Search for the cell housing the specified text and yield its [x, y] center coordinate. 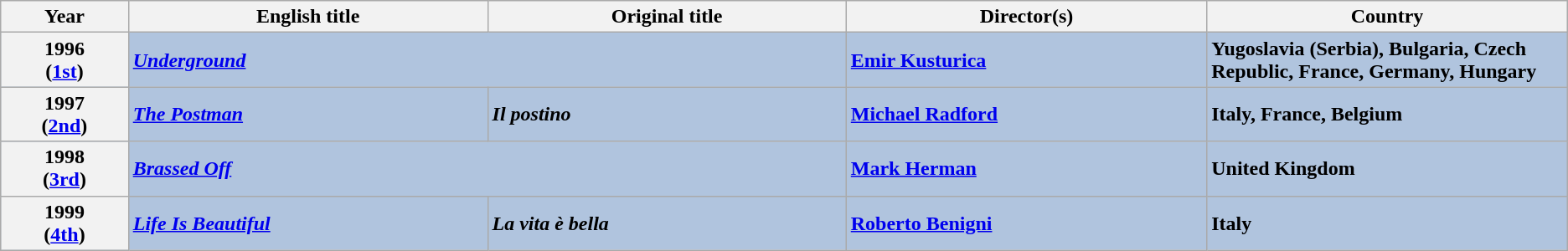
Country [1387, 17]
Director(s) [1026, 17]
Life Is Beautiful [308, 223]
Italy [1387, 223]
The Postman [308, 114]
Il postino [667, 114]
1996(1st) [64, 60]
Michael Radford [1026, 114]
Yugoslavia (Serbia), Bulgaria, Czech Republic, France, Germany, Hungary [1387, 60]
Mark Herman [1026, 169]
Brassed Off [487, 169]
La vita è bella [667, 223]
English title [308, 17]
Year [64, 17]
United Kingdom [1387, 169]
Emir Kusturica [1026, 60]
Roberto Benigni [1026, 223]
Italy, France, Belgium [1387, 114]
Underground [487, 60]
1998(3rd) [64, 169]
1997(2nd) [64, 114]
1999(4th) [64, 223]
Original title [667, 17]
